Detect which cell encompasses the target text, then output its (X, Y) center coordinate. 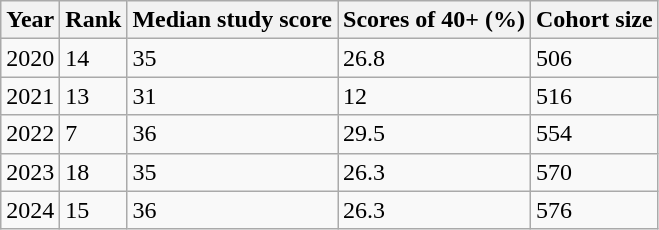
554 (594, 134)
Scores of 40+ (%) (434, 20)
Cohort size (594, 20)
18 (94, 172)
2023 (30, 172)
Year (30, 20)
2020 (30, 58)
Median study score (232, 20)
2024 (30, 210)
506 (594, 58)
31 (232, 96)
2021 (30, 96)
13 (94, 96)
12 (434, 96)
7 (94, 134)
26.8 (434, 58)
14 (94, 58)
516 (594, 96)
2022 (30, 134)
570 (594, 172)
Rank (94, 20)
15 (94, 210)
29.5 (434, 134)
576 (594, 210)
